Pinpoint the cell where the given text exists, returning its [X, Y] midpoint coordinate. 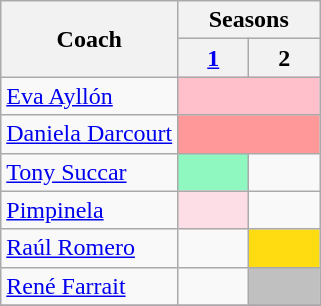
Raúl Romero [90, 248]
Tony Succar [90, 172]
René Farrait [90, 286]
2 [284, 58]
Seasons [249, 20]
Coach [90, 39]
1 [214, 58]
Daniela Darcourt [90, 134]
Eva Ayllón [90, 96]
Pimpinela [90, 210]
